Return [X, Y] of the center of cell containing provided text 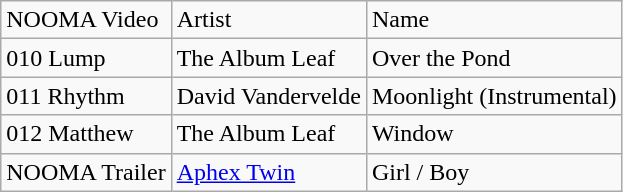
Name [494, 20]
010 Lump [86, 58]
Girl / Boy [494, 172]
Aphex Twin [268, 172]
NOOMA Trailer [86, 172]
Window [494, 134]
David Vandervelde [268, 96]
012 Matthew [86, 134]
Over the Pond [494, 58]
011 Rhythm [86, 96]
NOOMA Video [86, 20]
Artist [268, 20]
Moonlight (Instrumental) [494, 96]
